Determine the (X, Y) coordinate at the center of the cell enclosing the given text.  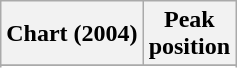
Peakposition (189, 34)
Chart (2004) (72, 34)
